Locate the cell with the specified text and output its (X, Y) center coordinate. 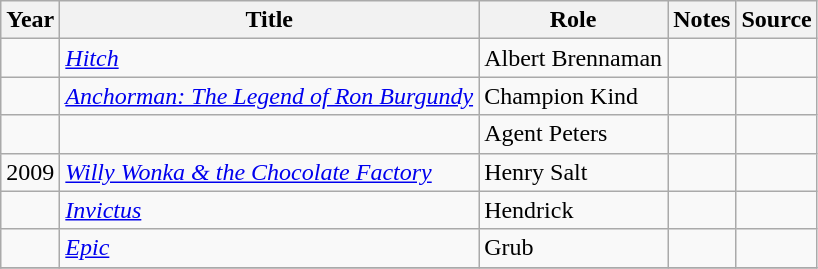
Champion Kind (574, 96)
Willy Wonka & the Chocolate Factory (270, 172)
Invictus (270, 210)
Hendrick (574, 210)
Source (776, 20)
Hitch (270, 58)
Agent Peters (574, 134)
Epic (270, 248)
Henry Salt (574, 172)
Albert Brennaman (574, 58)
Year (30, 20)
Anchorman: The Legend of Ron Burgundy (270, 96)
Role (574, 20)
Title (270, 20)
Grub (574, 248)
2009 (30, 172)
Notes (702, 20)
